Locate the cell with the specified text and output its (X, Y) center coordinate. 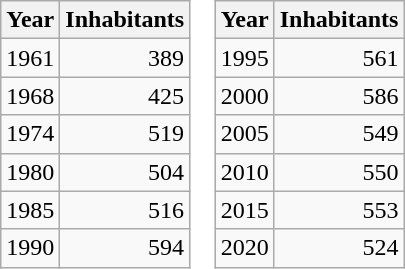
1995 (244, 58)
425 (125, 96)
516 (125, 210)
1974 (30, 134)
1980 (30, 172)
2015 (244, 210)
2020 (244, 248)
504 (125, 172)
1990 (30, 248)
586 (339, 96)
1968 (30, 96)
1985 (30, 210)
561 (339, 58)
2010 (244, 172)
549 (339, 134)
2000 (244, 96)
524 (339, 248)
553 (339, 210)
389 (125, 58)
1961 (30, 58)
594 (125, 248)
2005 (244, 134)
519 (125, 134)
550 (339, 172)
